Return the [x, y] coordinate for the center point of the cell that contains the specified text.  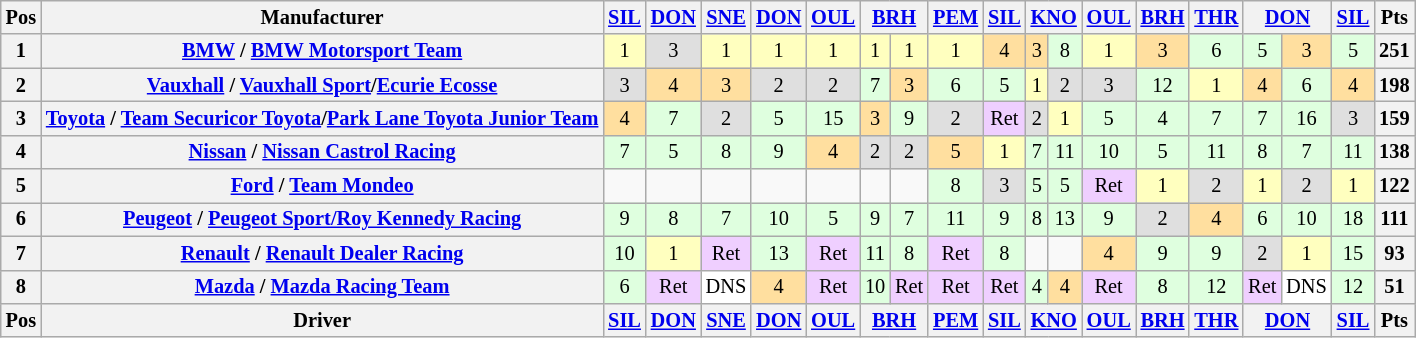
16 [1306, 118]
Mazda / Mazda Racing Team [322, 287]
122 [1394, 186]
111 [1394, 219]
93 [1394, 253]
198 [1394, 85]
51 [1394, 287]
Peugeot / Peugeot Sport/Roy Kennedy Racing [322, 219]
Ford / Team Mondeo [322, 186]
Toyota / Team Securicor Toyota/Park Lane Toyota Junior Team [322, 118]
Vauxhall / Vauxhall Sport/Ecurie Ecosse [322, 85]
Driver [322, 320]
Renault / Renault Dealer Racing [322, 253]
251 [1394, 51]
159 [1394, 118]
Nissan / Nissan Castrol Racing [322, 152]
Manufacturer [322, 17]
BMW / BMW Motorsport Team [322, 51]
18 [1354, 219]
138 [1394, 152]
